Identify which cell holds the provided text, then report its [X, Y] central coordinate. 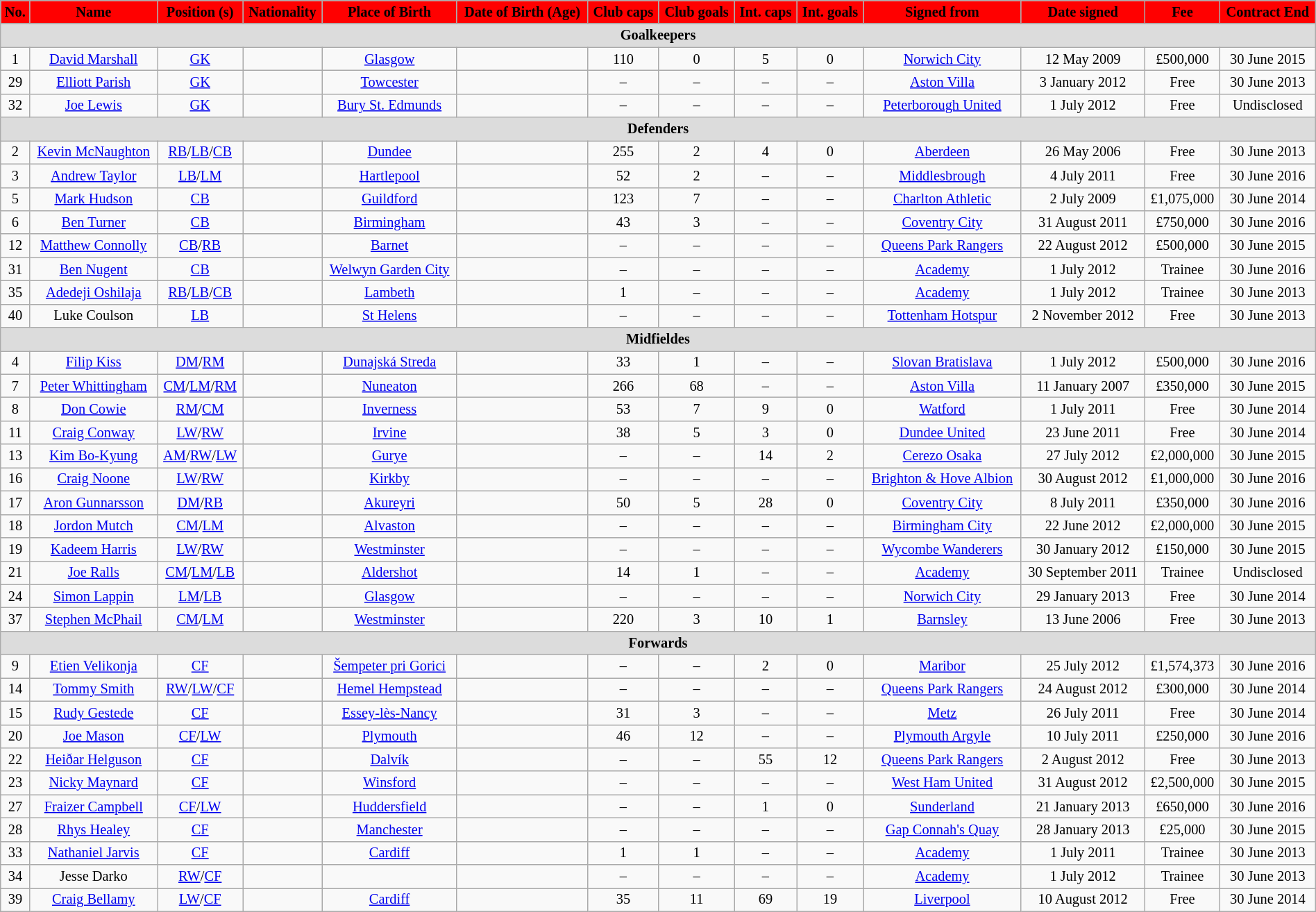
DM/RB [200, 503]
52 [623, 176]
LB [200, 316]
23 June 2011 [1083, 432]
Craig Noone [93, 479]
LW/CF [200, 900]
£250,000 [1182, 736]
£25,000 [1182, 829]
Essey-lès-Nancy [389, 713]
Craig Bellamy [93, 900]
Joe Mason [93, 736]
Dundee [389, 152]
3 January 2012 [1083, 82]
Kevin McNaughton [93, 152]
12 May 2009 [1083, 59]
Lambeth [389, 292]
Brighton & Hove Albion [943, 479]
LB/LM [200, 176]
10 [766, 619]
Matthew Connolly [93, 246]
Defenders [658, 129]
Bury St. Edmunds [389, 105]
Aron Gunnarsson [93, 503]
55 [766, 759]
LM/LB [200, 596]
£750,000 [1182, 222]
Aldershot [389, 573]
Jesse Darko [93, 877]
Ben Nugent [93, 269]
6 [15, 222]
£150,000 [1182, 549]
2 November 2012 [1083, 316]
Position (s) [200, 12]
Simon Lappin [93, 596]
Towcester [389, 82]
69 [766, 900]
26 May 2006 [1083, 152]
Kadeem Harris [93, 549]
DM/RM [200, 362]
RW/LW/CF [200, 689]
13 [15, 456]
Dundee United [943, 432]
34 [15, 877]
37 [15, 619]
Club goals [697, 12]
Irvine [389, 432]
Date of Birth (Age) [522, 12]
St Helens [389, 316]
Adedeji Oshilaja [93, 292]
38 [623, 432]
30 January 2012 [1083, 549]
40 [15, 316]
266 [623, 386]
£1,075,000 [1182, 199]
Signed from [943, 12]
50 [623, 503]
32 [15, 105]
10 July 2011 [1083, 736]
Date signed [1083, 12]
13 June 2006 [1083, 619]
Plymouth Argyle [943, 736]
4 July 2011 [1083, 176]
CB/RB [200, 246]
Huddersfield [389, 807]
25 July 2012 [1083, 666]
24 [15, 596]
16 [15, 479]
Forwards [658, 643]
31 August 2011 [1083, 222]
Rudy Gestede [93, 713]
Int. caps [766, 12]
David Marshall [93, 59]
Slovan Bratislava [943, 362]
Kirkby [389, 479]
Fee [1182, 12]
Sunderland [943, 807]
AM/RW/LW [200, 456]
Rhys Healey [93, 829]
39 [15, 900]
Don Cowie [93, 409]
Wycombe Wanderers [943, 549]
Cerezo Osaka [943, 456]
24 August 2012 [1083, 689]
30 September 2011 [1083, 573]
123 [623, 199]
£300,000 [1182, 689]
Winsford [389, 783]
Birmingham [389, 222]
Goalkeepers [658, 35]
£1,000,000 [1182, 479]
Jordon Mutch [93, 526]
No. [15, 12]
Manchester [389, 829]
Place of Birth [389, 12]
West Ham United [943, 783]
2 August 2012 [1083, 759]
Nuneaton [389, 386]
Inverness [389, 409]
Filip Kiss [93, 362]
Welwyn Garden City [389, 269]
Watford [943, 409]
22 August 2012 [1083, 246]
Nicky Maynard [93, 783]
2 July 2009 [1083, 199]
Birmingham City [943, 526]
Middlesbrough [943, 176]
£2,500,000 [1182, 783]
Luke Coulson [93, 316]
Club caps [623, 12]
Šempeter pri Gorici [389, 666]
Gurye [389, 456]
Heiðar Helguson [93, 759]
27 July 2012 [1083, 456]
Barnsley [943, 619]
Craig Conway [93, 432]
23 [15, 783]
22 June 2012 [1083, 526]
Tottenham Hotspur [943, 316]
26 July 2011 [1083, 713]
29 January 2013 [1083, 596]
Guildford [389, 199]
Mark Hudson [93, 199]
Peterborough United [943, 105]
Aberdeen [943, 152]
8 July 2011 [1083, 503]
Stephen McPhail [93, 619]
18 [15, 526]
Int. goals [830, 12]
220 [623, 619]
Name [93, 12]
Fraizer Campbell [93, 807]
31 August 2012 [1083, 783]
Andrew Taylor [93, 176]
Alvaston [389, 526]
8 [15, 409]
28 January 2013 [1083, 829]
29 [15, 82]
Peter Whittingham [93, 386]
255 [623, 152]
Akureyri [389, 503]
Contract End [1267, 12]
Hemel Hempstead [389, 689]
15 [15, 713]
Nationality [282, 12]
Gap Connah's Quay [943, 829]
17 [15, 503]
CM/LM/LB [200, 573]
Tommy Smith [93, 689]
Maribor [943, 666]
30 August 2012 [1083, 479]
Nathaniel Jarvis [93, 853]
20 [15, 736]
Joe Lewis [93, 105]
110 [623, 59]
21 [15, 573]
Barnet [389, 246]
53 [623, 409]
Metz [943, 713]
£650,000 [1182, 807]
11 January 2007 [1083, 386]
£1,574,373 [1182, 666]
22 [15, 759]
RW/CF [200, 877]
43 [623, 222]
Plymouth [389, 736]
Liverpool [943, 900]
Joe Ralls [93, 573]
Dunajská Streda [389, 362]
27 [15, 807]
Charlton Athletic [943, 199]
Hartlepool [389, 176]
21 January 2013 [1083, 807]
Ben Turner [93, 222]
RM/CM [200, 409]
CM/LM/RM [200, 386]
Midfieldes [658, 339]
10 August 2012 [1083, 900]
Kim Bo-Kyung [93, 456]
Etien Velikonja [93, 666]
46 [623, 736]
Dalvík [389, 759]
68 [697, 386]
Elliott Parish [93, 82]
